Capture the cell that displays the provided text and extract its (X, Y) central coordinate. 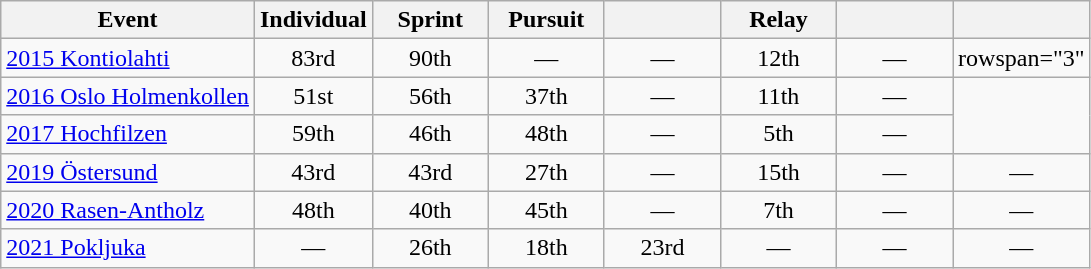
7th (778, 210)
rowspan="3" (1022, 58)
26th (430, 248)
18th (546, 248)
Individual (313, 20)
12th (778, 58)
15th (778, 172)
2021 Pokljuka (128, 248)
37th (546, 96)
Pursuit (546, 20)
11th (778, 96)
2015 Kontiolahti (128, 58)
59th (313, 134)
2019 Östersund (128, 172)
2020 Rasen-Antholz (128, 210)
56th (430, 96)
2016 Oslo Holmenkollen (128, 96)
Sprint (430, 20)
23rd (662, 248)
46th (430, 134)
45th (546, 210)
5th (778, 134)
Event (128, 20)
40th (430, 210)
27th (546, 172)
83rd (313, 58)
51st (313, 96)
90th (430, 58)
2017 Hochfilzen (128, 134)
Relay (778, 20)
